For the text-containing cell, return its midpoint in (X, Y) coordinate format. 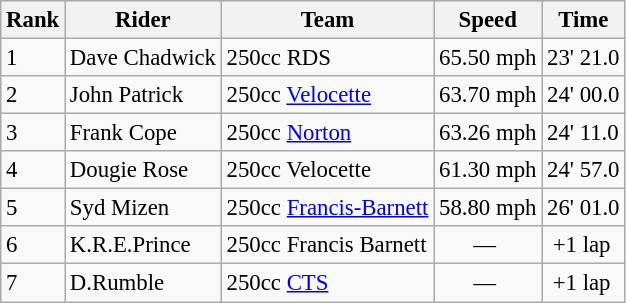
250cc Francis-Barnett (327, 208)
250cc CTS (327, 283)
250cc RDS (327, 58)
Frank Cope (144, 133)
K.R.E.Prince (144, 245)
5 (33, 208)
24' 00.0 (584, 95)
250cc Francis Barnett (327, 245)
4 (33, 170)
2 (33, 95)
250cc Norton (327, 133)
26' 01.0 (584, 208)
6 (33, 245)
Rank (33, 20)
Syd Mizen (144, 208)
Speed (488, 20)
65.50 mph (488, 58)
D.Rumble (144, 283)
63.26 mph (488, 133)
Dave Chadwick (144, 58)
1 (33, 58)
58.80 mph (488, 208)
Dougie Rose (144, 170)
Rider (144, 20)
63.70 mph (488, 95)
24' 57.0 (584, 170)
Time (584, 20)
61.30 mph (488, 170)
24' 11.0 (584, 133)
7 (33, 283)
Team (327, 20)
3 (33, 133)
23' 21.0 (584, 58)
John Patrick (144, 95)
